Return the [X, Y] coordinate for the center point of the cell that contains the specified text.  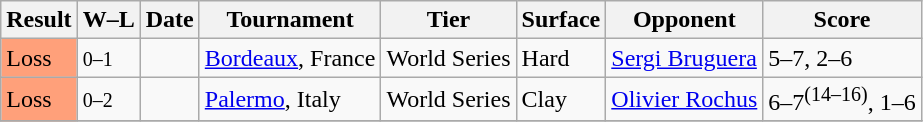
Tier [448, 20]
Score [842, 20]
0–2 [108, 100]
Olivier Rochus [684, 100]
5–7, 2–6 [842, 58]
W–L [108, 20]
Palermo, Italy [290, 100]
Result [39, 20]
Hard [561, 58]
Sergi Bruguera [684, 58]
0–1 [108, 58]
Bordeaux, France [290, 58]
6–7(14–16), 1–6 [842, 100]
Tournament [290, 20]
Date [170, 20]
Opponent [684, 20]
Clay [561, 100]
Surface [561, 20]
